Search for the cell housing the specified text and yield its [x, y] center coordinate. 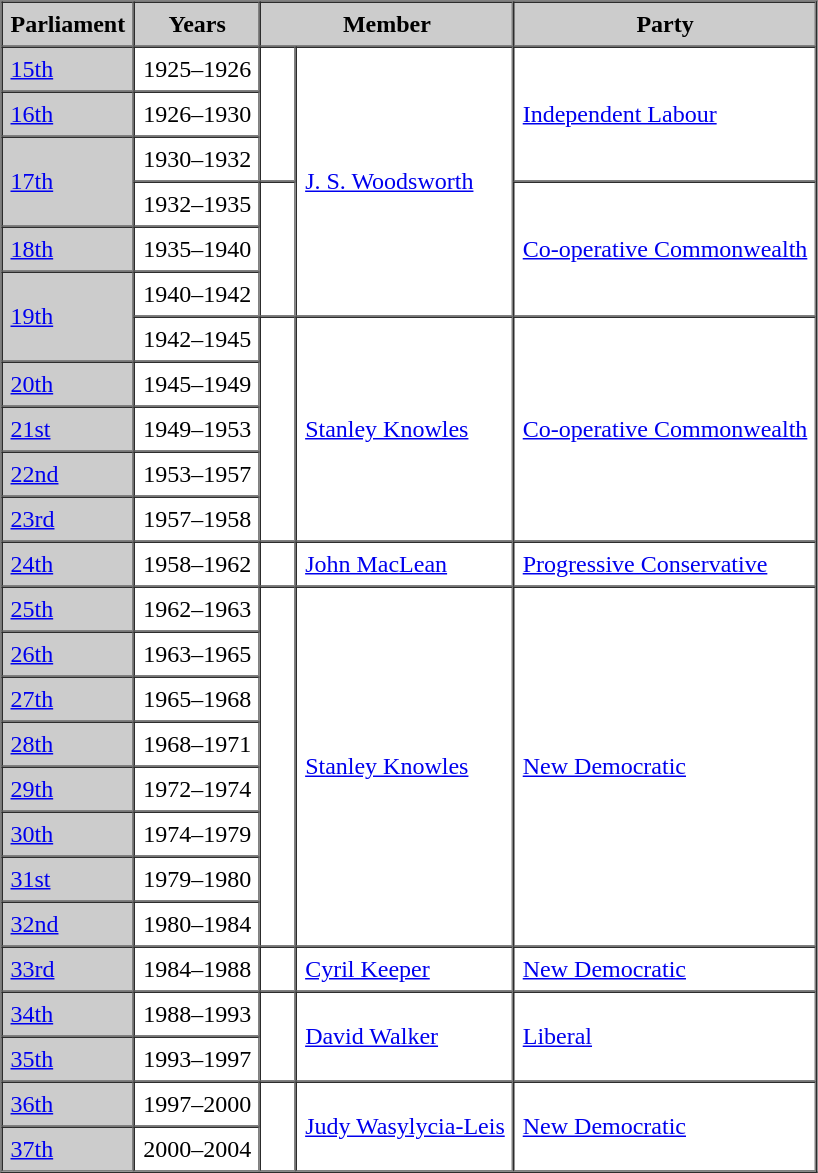
1930–1932 [197, 158]
1965–1968 [197, 698]
16th [68, 114]
24th [68, 564]
1997–2000 [197, 1104]
37th [68, 1148]
Cyril Keeper [405, 968]
Parliament [68, 24]
22nd [68, 474]
31st [68, 878]
Party [666, 24]
1988–1993 [197, 1014]
23rd [68, 518]
30th [68, 834]
1979–1980 [197, 878]
1962–1963 [197, 608]
27th [68, 698]
26th [68, 654]
1942–1945 [197, 338]
1958–1962 [197, 564]
1993–1997 [197, 1058]
25th [68, 608]
1935–1940 [197, 248]
J. S. Woodsworth [405, 181]
35th [68, 1058]
1957–1958 [197, 518]
32nd [68, 924]
1932–1935 [197, 204]
15th [68, 68]
1980–1984 [197, 924]
18th [68, 248]
19th [68, 317]
1926–1930 [197, 114]
Years [197, 24]
1949–1953 [197, 428]
1945–1949 [197, 384]
1974–1979 [197, 834]
21st [68, 428]
Independent Labour [666, 114]
1940–1942 [197, 294]
Judy Wasylycia-Leis [405, 1127]
2000–2004 [197, 1148]
33rd [68, 968]
1972–1974 [197, 788]
29th [68, 788]
28th [68, 744]
Member [387, 24]
Liberal [666, 1037]
17th [68, 181]
20th [68, 384]
1925–1926 [197, 68]
1953–1957 [197, 474]
1984–1988 [197, 968]
Progressive Conservative [666, 564]
1968–1971 [197, 744]
1963–1965 [197, 654]
34th [68, 1014]
John MacLean [405, 564]
David Walker [405, 1037]
36th [68, 1104]
